From the cell containing the given text, extract its center point as (x, y) coordinate. 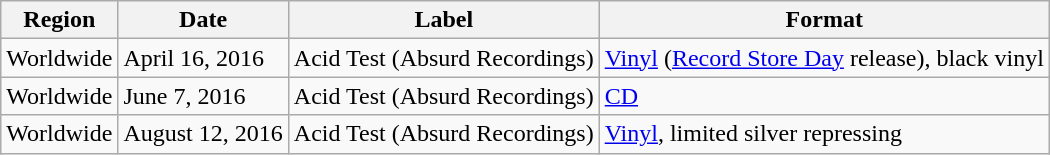
Date (203, 20)
Vinyl, limited silver repressing (824, 134)
Region (60, 20)
April 16, 2016 (203, 58)
Label (444, 20)
CD (824, 96)
August 12, 2016 (203, 134)
Vinyl (Record Store Day release), black vinyl (824, 58)
June 7, 2016 (203, 96)
Format (824, 20)
